Extract the [x, y] coordinate from the center of the cell holding the provided text.  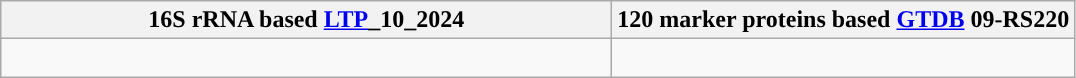
120 marker proteins based GTDB 09-RS220 [844, 20]
16S rRNA based LTP_10_2024 [306, 20]
